From the cell containing the given text, extract its center point as [X, Y] coordinate. 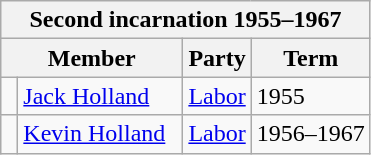
Term [310, 58]
Member [92, 58]
Kevin Holland [100, 134]
Party [217, 58]
1956–1967 [310, 134]
Second incarnation 1955–1967 [186, 20]
Jack Holland [100, 96]
1955 [310, 96]
